Determine the (x, y) coordinate at the center of the cell enclosing the given text.  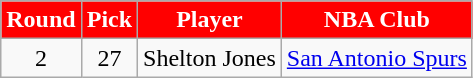
27 (109, 58)
NBA Club (376, 20)
Round (41, 20)
San Antonio Spurs (376, 58)
Pick (109, 20)
2 (41, 58)
Player (210, 20)
Shelton Jones (210, 58)
